Locate the cell with the specified text and output its [X, Y] center coordinate. 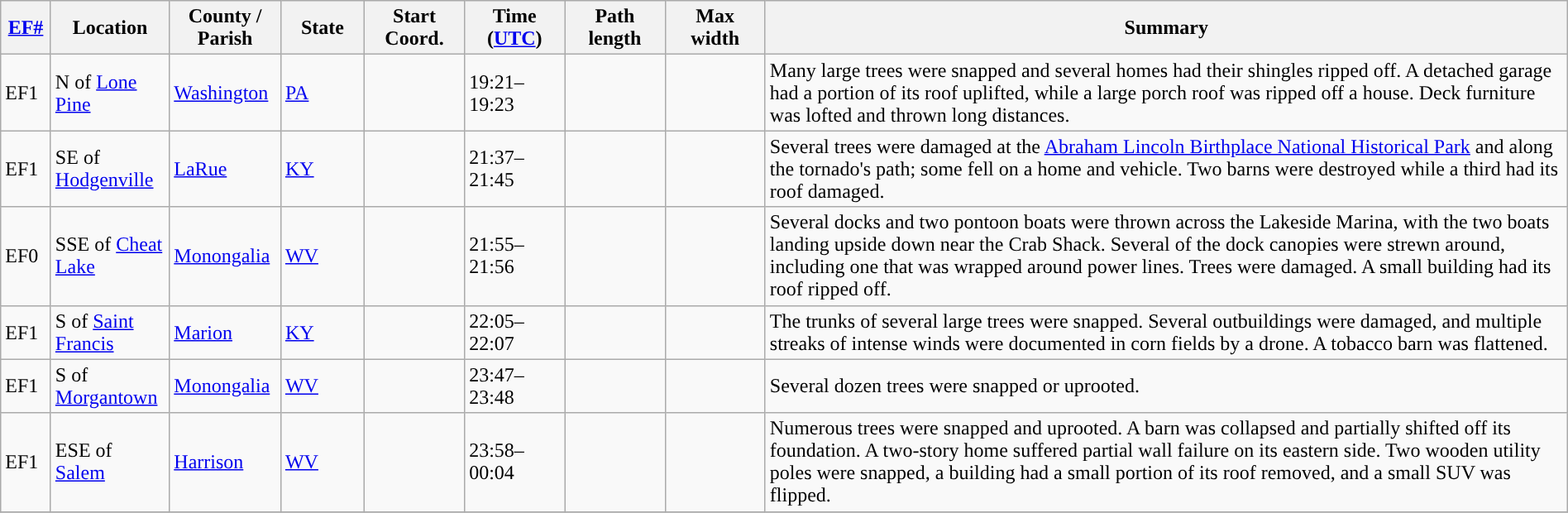
19:21–19:23 [514, 93]
22:05–22:07 [514, 333]
Several dozen trees were snapped or uprooted. [1166, 386]
21:55–21:56 [514, 256]
23:58–00:04 [514, 462]
EF# [26, 28]
County / Parish [225, 28]
S of Morgantown [109, 386]
21:37–21:45 [514, 169]
23:47–23:48 [514, 386]
Path length [615, 28]
N of Lone Pine [109, 93]
S of Saint Francis [109, 333]
Time (UTC) [514, 28]
PA [323, 93]
ESE of Salem [109, 462]
Harrison [225, 462]
SSE of Cheat Lake [109, 256]
EF0 [26, 256]
Summary [1166, 28]
Start Coord. [414, 28]
SE of Hodgenville [109, 169]
Washington [225, 93]
LaRue [225, 169]
State [323, 28]
Marion [225, 333]
Max width [715, 28]
Location [109, 28]
